From the cell containing the given text, extract its center point as (x, y) coordinate. 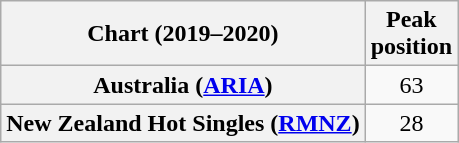
63 (411, 85)
Peakposition (411, 34)
28 (411, 123)
Australia (ARIA) (183, 85)
New Zealand Hot Singles (RMNZ) (183, 123)
Chart (2019–2020) (183, 34)
